Return [X, Y] of the center of cell containing provided text 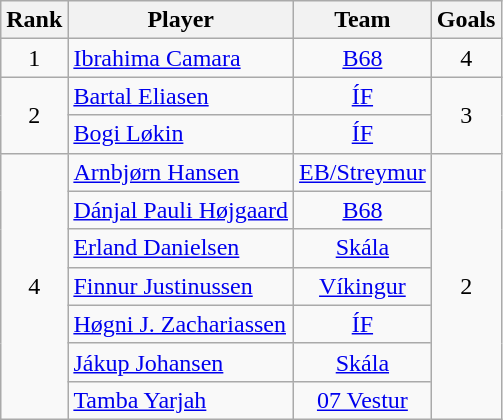
Ibrahima Camara [181, 58]
Dánjal Pauli Højgaard [181, 210]
Tamba Yarjah [181, 400]
EB/Streymur [363, 172]
Team [363, 20]
Finnur Justinussen [181, 286]
Rank [34, 20]
Bartal Eliasen [181, 96]
3 [466, 115]
Bogi Løkin [181, 134]
Høgni J. Zachariassen [181, 324]
Player [181, 20]
Goals [466, 20]
Víkingur [363, 286]
Erland Danielsen [181, 248]
Jákup Johansen [181, 362]
1 [34, 58]
Arnbjørn Hansen [181, 172]
07 Vestur [363, 400]
